Determine the [x, y] coordinate at the center of the cell enclosing the given text.  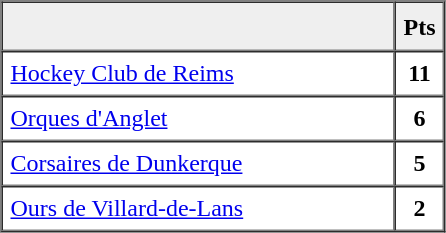
Ours de Villard-de-Lans [198, 208]
Pts [419, 27]
6 [419, 118]
2 [419, 208]
11 [419, 74]
Hockey Club de Reims [198, 74]
5 [419, 164]
Orques d'Anglet [198, 118]
Corsaires de Dunkerque [198, 164]
